Detect which cell encompasses the target text, then output its (X, Y) center coordinate. 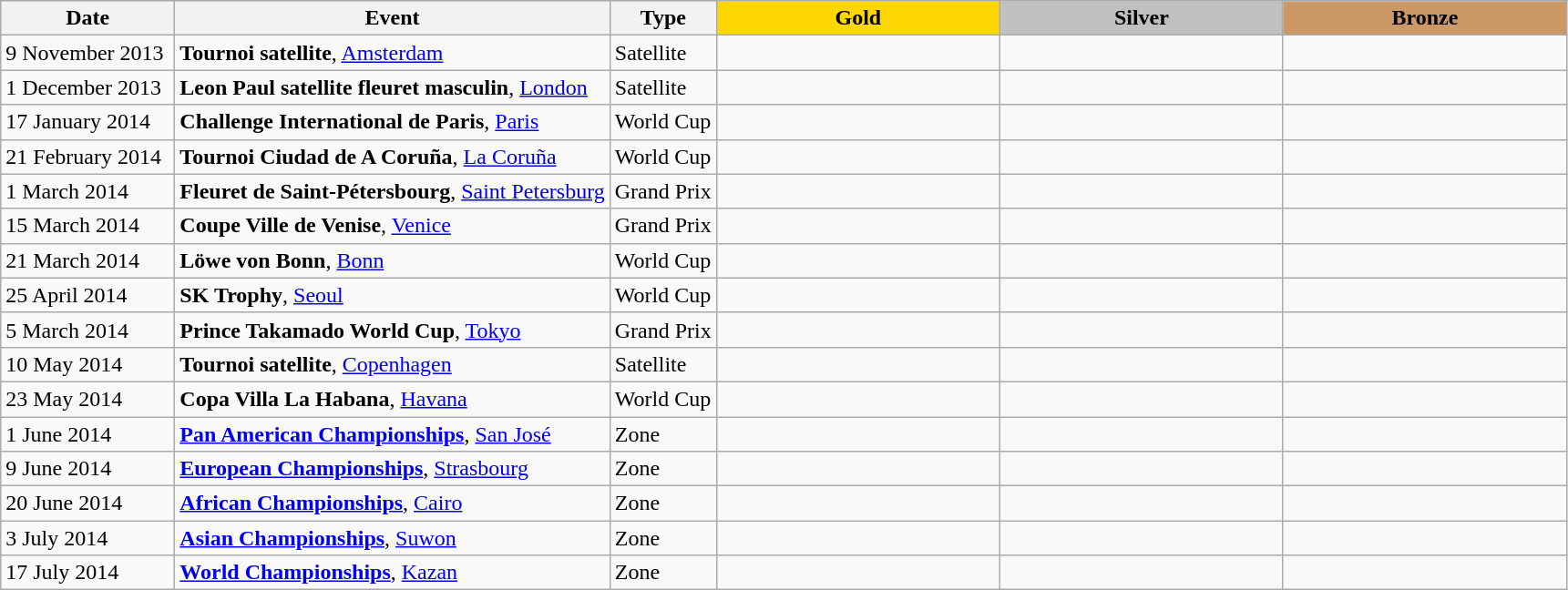
9 June 2014 (87, 469)
17 January 2014 (87, 122)
Copa Villa La Habana, Havana (392, 399)
5 March 2014 (87, 330)
21 March 2014 (87, 260)
10 May 2014 (87, 364)
Bronze (1425, 18)
Challenge International de Paris, Paris (392, 122)
20 June 2014 (87, 504)
1 June 2014 (87, 434)
Type (663, 18)
Fleuret de Saint-Pétersbourg, Saint Petersburg (392, 191)
European Championships, Strasbourg (392, 469)
Prince Takamado World Cup, Tokyo (392, 330)
17 July 2014 (87, 573)
15 March 2014 (87, 226)
25 April 2014 (87, 295)
Asian Championships, Suwon (392, 538)
SK Trophy, Seoul (392, 295)
Silver (1141, 18)
Tournoi satellite, Copenhagen (392, 364)
1 December 2013 (87, 87)
23 May 2014 (87, 399)
Tournoi Ciudad de A Coruña, La Coruña (392, 157)
9 November 2013 (87, 53)
Event (392, 18)
Pan American Championships, San José (392, 434)
Tournoi satellite, Amsterdam (392, 53)
21 February 2014 (87, 157)
Gold (858, 18)
1 March 2014 (87, 191)
Löwe von Bonn, Bonn (392, 260)
Leon Paul satellite fleuret masculin, London (392, 87)
Date (87, 18)
Coupe Ville de Venise, Venice (392, 226)
African Championships, Cairo (392, 504)
3 July 2014 (87, 538)
World Championships, Kazan (392, 573)
